Return (x, y) of the center of cell containing provided text 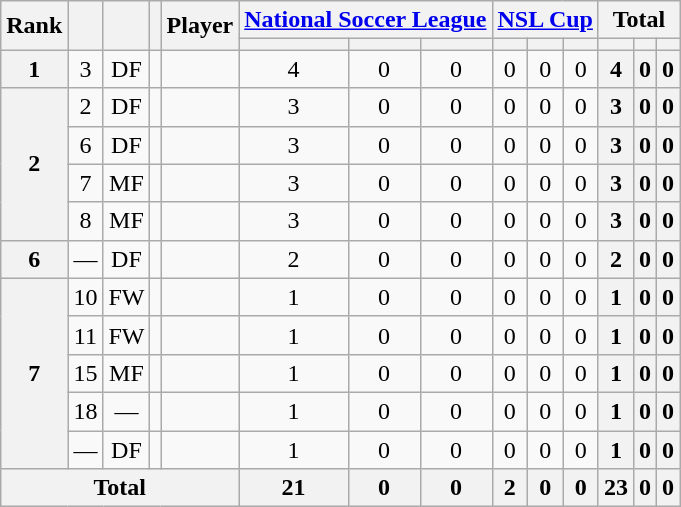
10 (86, 297)
18 (86, 411)
Rank (34, 26)
National Soccer League (366, 20)
NSL Cup (545, 20)
21 (294, 488)
23 (616, 488)
8 (86, 221)
11 (86, 335)
Player (200, 26)
15 (86, 373)
